Pinpoint the cell where the given text exists, returning its (X, Y) midpoint coordinate. 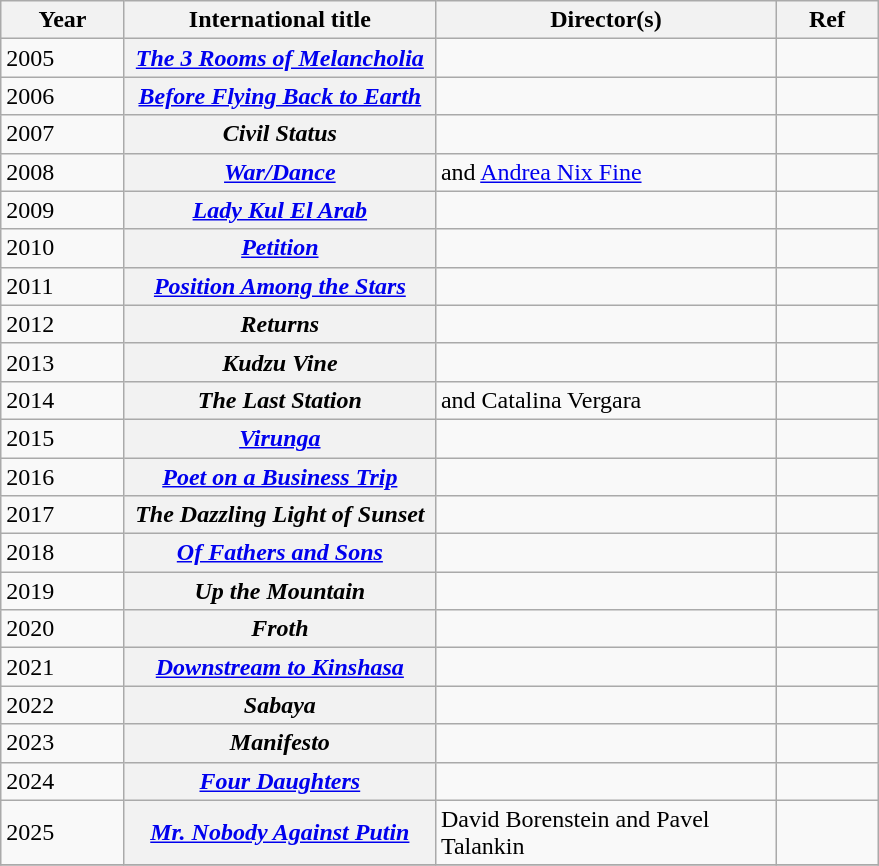
2009 (63, 210)
Manifesto (280, 743)
2015 (63, 438)
2020 (63, 629)
Kudzu Vine (280, 362)
Year (63, 20)
and Catalina Vergara (606, 400)
Position Among the Stars (280, 286)
2012 (63, 324)
2022 (63, 705)
Of Fathers and Sons (280, 553)
Downstream to Kinshasa (280, 667)
2021 (63, 667)
David Borenstein and Pavel Talankin (606, 832)
Up the Mountain (280, 591)
War/Dance (280, 172)
2025 (63, 832)
Virunga (280, 438)
and Andrea Nix Fine (606, 172)
2017 (63, 515)
The Dazzling Light of Sunset (280, 515)
Four Daughters (280, 781)
2007 (63, 134)
International title (280, 20)
Lady Kul El Arab (280, 210)
Civil Status (280, 134)
2014 (63, 400)
2023 (63, 743)
Mr. Nobody Against Putin (280, 832)
2016 (63, 477)
Before Flying Back to Earth (280, 96)
2019 (63, 591)
Returns (280, 324)
Froth (280, 629)
The 3 Rooms of Melancholia (280, 58)
2013 (63, 362)
2008 (63, 172)
2006 (63, 96)
Ref (826, 20)
2011 (63, 286)
2010 (63, 248)
Poet on a Business Trip (280, 477)
2024 (63, 781)
Sabaya (280, 705)
Petition (280, 248)
2018 (63, 553)
2005 (63, 58)
The Last Station (280, 400)
Director(s) (606, 20)
